Extract the (X, Y) coordinate from the center of the cell holding the provided text.  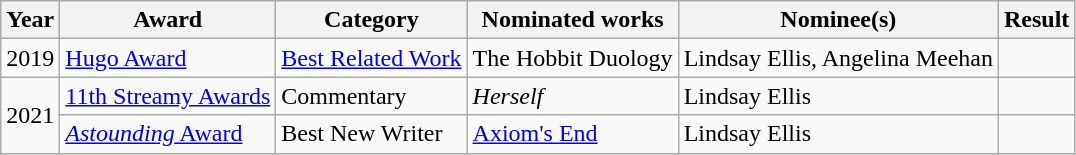
Best Related Work (372, 58)
Best New Writer (372, 134)
Result (1036, 20)
11th Streamy Awards (168, 96)
Axiom's End (572, 134)
Nominee(s) (838, 20)
Nominated works (572, 20)
The Hobbit Duology (572, 58)
2019 (30, 58)
Herself (572, 96)
Category (372, 20)
Award (168, 20)
Year (30, 20)
Lindsay Ellis, Angelina Meehan (838, 58)
Hugo Award (168, 58)
2021 (30, 115)
Astounding Award (168, 134)
Commentary (372, 96)
